Scan for the cell matching the given text and deliver its [X, Y] coordinate at center. 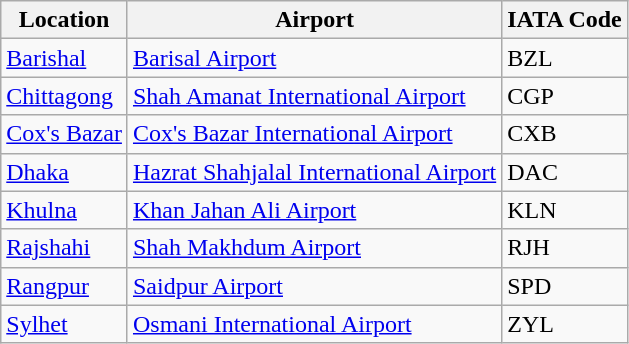
CGP [565, 96]
KLN [565, 210]
Barisal Airport [314, 58]
Khan Jahan Ali Airport [314, 210]
Sylhet [64, 324]
Location [64, 20]
Barishal [64, 58]
CXB [565, 134]
Dhaka [64, 172]
Shah Makhdum Airport [314, 248]
ZYL [565, 324]
Airport [314, 20]
RJH [565, 248]
Rajshahi [64, 248]
Rangpur [64, 286]
Chittagong [64, 96]
IATA Code [565, 20]
Hazrat Shahjalal International Airport [314, 172]
SPD [565, 286]
BZL [565, 58]
Saidpur Airport [314, 286]
Khulna [64, 210]
Osmani International Airport [314, 324]
Cox's Bazar International Airport [314, 134]
DAC [565, 172]
Shah Amanat International Airport [314, 96]
Cox's Bazar [64, 134]
